Detect which cell encompasses the target text, then output its [X, Y] center coordinate. 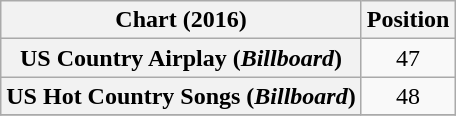
US Hot Country Songs (Billboard) [181, 96]
48 [408, 96]
US Country Airplay (Billboard) [181, 58]
47 [408, 58]
Chart (2016) [181, 20]
Position [408, 20]
